Pinpoint the cell where the given text exists, returning its [X, Y] midpoint coordinate. 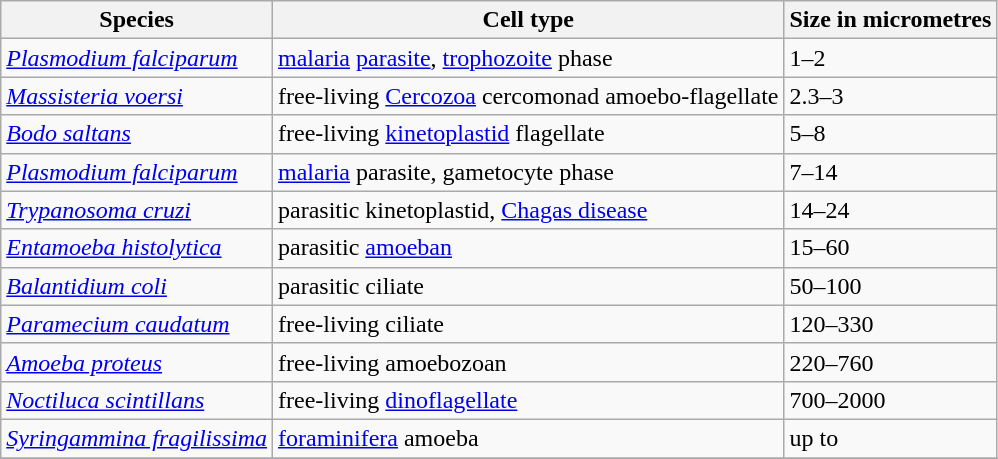
malaria parasite, trophozoite phase [528, 58]
free-living Cercozoa cercomonad amoebo-flagellate [528, 96]
Noctiluca scintillans [137, 400]
foraminifera amoeba [528, 438]
50–100 [890, 286]
220–760 [890, 362]
free-living dinoflagellate [528, 400]
Syringammina fragilissima [137, 438]
Paramecium caudatum [137, 324]
free-living amoebozoan [528, 362]
Species [137, 20]
14–24 [890, 210]
7–14 [890, 172]
Size in micrometres [890, 20]
malaria parasite, gametocyte phase [528, 172]
2.3–3 [890, 96]
Trypanosoma cruzi [137, 210]
15–60 [890, 248]
Entamoeba histolytica [137, 248]
5–8 [890, 134]
parasitic kinetoplastid, Chagas disease [528, 210]
free-living kinetoplastid flagellate [528, 134]
Balantidium coli [137, 286]
Massisteria voersi [137, 96]
700–2000 [890, 400]
120–330 [890, 324]
parasitic ciliate [528, 286]
parasitic amoeban [528, 248]
1–2 [890, 58]
up to [890, 438]
Bodo saltans [137, 134]
Cell type [528, 20]
Amoeba proteus [137, 362]
free-living ciliate [528, 324]
